Return the (X, Y) coordinate for the center point of the cell that contains the specified text.  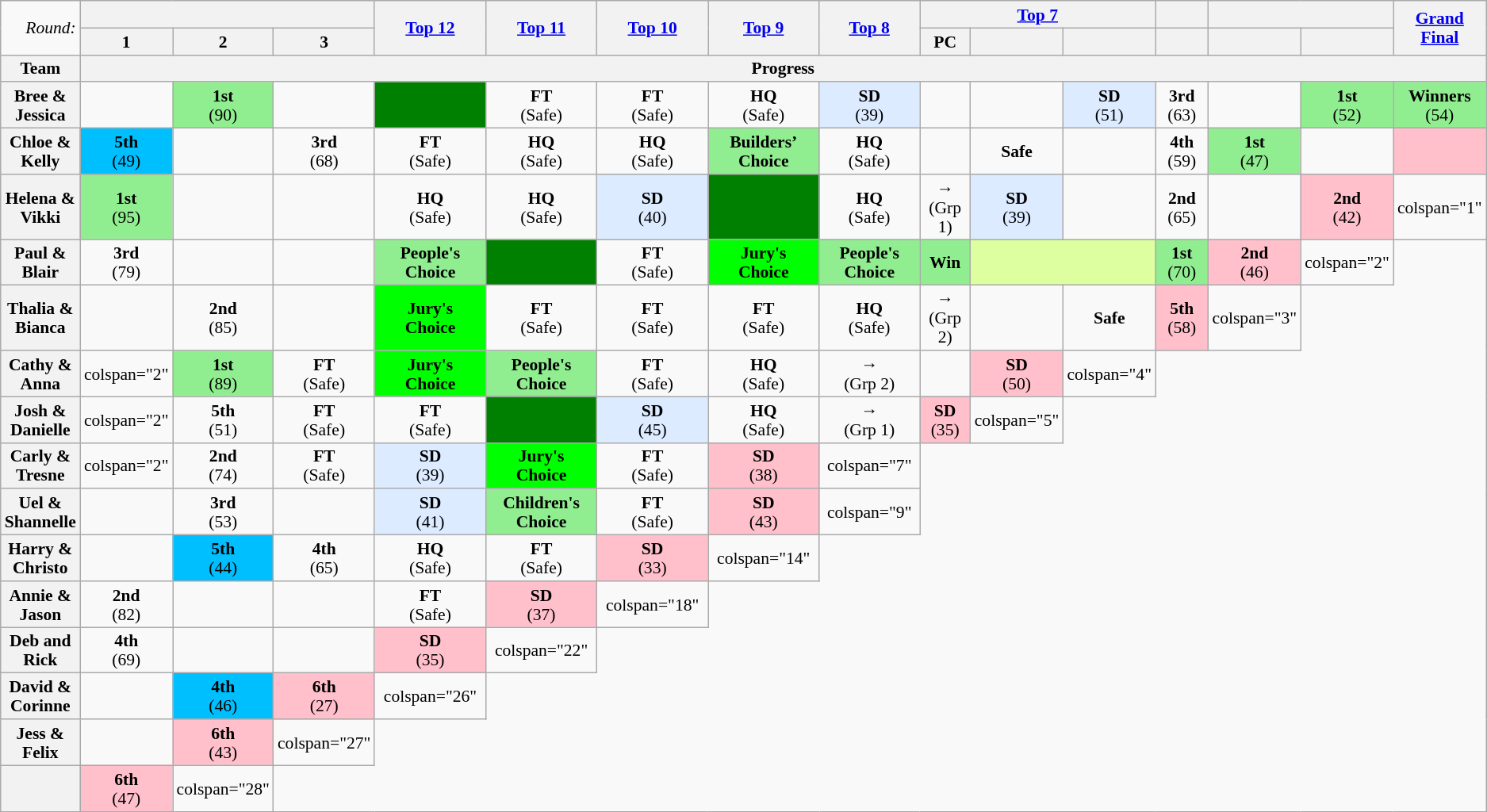
Annie & Jason (40, 604)
Paul & Blair (40, 262)
SD(50) (1017, 373)
colspan="4" (1109, 373)
3rd (63) (1182, 105)
Harry & Christo (40, 558)
Progress (784, 68)
2nd(85) (224, 318)
PC (945, 41)
3rd(53) (224, 512)
colspan="18" (653, 604)
6th(27) (324, 696)
SD(33) (653, 558)
SD(43) (764, 512)
colspan="28" (224, 788)
Top 9 (764, 28)
Chloe & Kelly (40, 151)
1 (127, 41)
1st(89) (224, 373)
David & Corinne (40, 696)
4th(65) (324, 558)
Top 8 (869, 28)
SD(37) (542, 604)
SD(45) (653, 419)
Bree & Jessica (40, 105)
colspan="3" (1255, 318)
colspan="5" (1017, 419)
Round: (40, 28)
1st (70) (1182, 262)
Children's Choice (542, 512)
5th(51) (224, 419)
Uel & Shannelle (40, 512)
4th (59) (1182, 151)
Josh & Danielle (40, 419)
Carly & Tresne (40, 465)
SD(51) (1109, 105)
5th(58) (1182, 318)
3rd(68) (324, 151)
colspan="26" (430, 696)
Top 12 (430, 28)
2nd(46) (1255, 262)
Jess & Felix (40, 742)
SD(41) (430, 512)
Top 7 (1037, 14)
Grand Final (1440, 28)
5th(44) (224, 558)
5th(49) (127, 151)
1st(90) (224, 105)
colspan="1" (1440, 207)
2nd(42) (1347, 207)
Win (945, 262)
colspan="14" (764, 558)
Thalia & Bianca (40, 318)
colspan="27" (324, 742)
Builders’ Choice (764, 151)
Top 11 (542, 28)
Winners(54) (1440, 105)
2nd(74) (224, 465)
6th(43) (224, 742)
colspan="22" (542, 650)
1st(95) (127, 207)
2nd(82) (127, 604)
Deb and Rick (40, 650)
Helena & Vikki (40, 207)
4th(69) (127, 650)
SD(40) (653, 207)
colspan="9" (869, 512)
Team (40, 68)
1st(52) (1347, 105)
Top 10 (653, 28)
colspan="7" (869, 465)
2nd (65) (1182, 207)
Cathy & Anna (40, 373)
3rd(79) (127, 262)
4th(46) (224, 696)
1st(47) (1255, 151)
6th(47) (127, 788)
SD(38) (764, 465)
3 (324, 41)
2 (224, 41)
